Find where the given text appears and provide that cell's center as (x, y) coordinate. 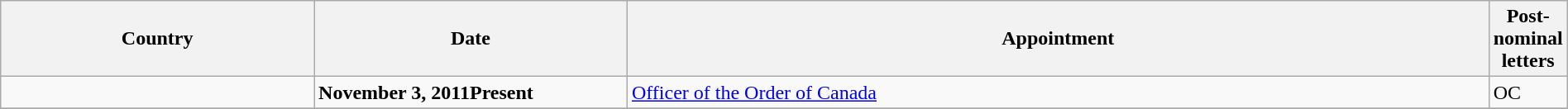
Post-nominal letters (1528, 39)
Country (157, 39)
November 3, 2011Present (471, 92)
Officer of the Order of Canada (1058, 92)
OC (1528, 92)
Date (471, 39)
Appointment (1058, 39)
